Find where the given text appears and provide that cell's center as [X, Y] coordinate. 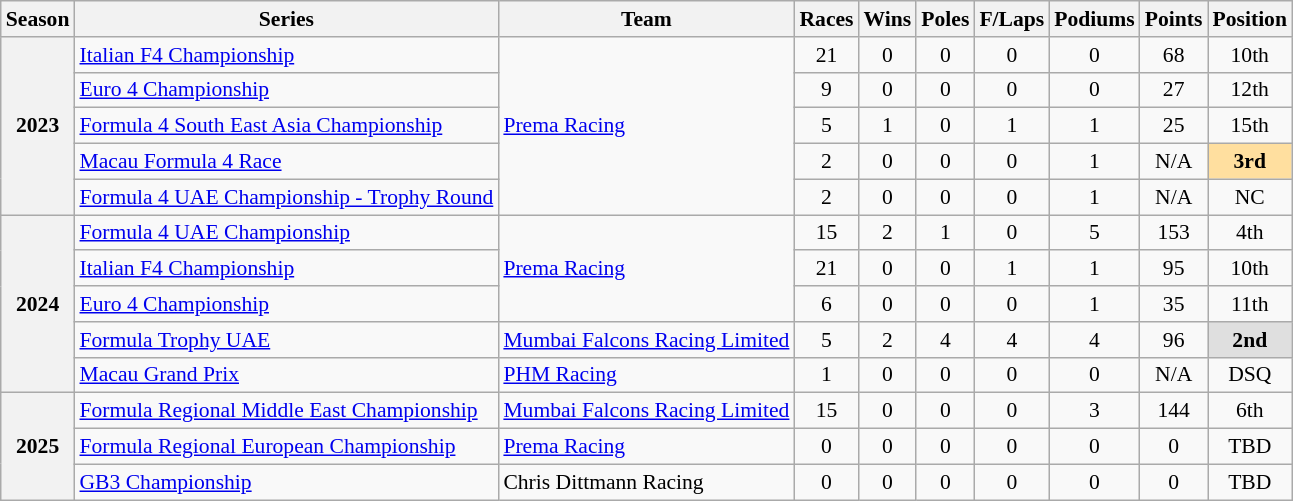
144 [1174, 411]
11th [1250, 304]
96 [1174, 340]
27 [1174, 90]
2024 [38, 304]
25 [1174, 126]
GB3 Championship [286, 482]
2025 [38, 446]
Formula Regional European Championship [286, 447]
6 [826, 304]
35 [1174, 304]
Formula Regional Middle East Championship [286, 411]
2023 [38, 126]
Season [38, 19]
Races [826, 19]
Formula 4 South East Asia Championship [286, 126]
Position [1250, 19]
Points [1174, 19]
Formula 4 UAE Championship [286, 233]
NC [1250, 197]
2nd [1250, 340]
Poles [945, 19]
Team [646, 19]
Chris Dittmann Racing [646, 482]
3rd [1250, 162]
6th [1250, 411]
153 [1174, 233]
Macau Grand Prix [286, 375]
PHM Racing [646, 375]
Formula 4 UAE Championship - Trophy Round [286, 197]
68 [1174, 55]
4th [1250, 233]
12th [1250, 90]
DSQ [1250, 375]
95 [1174, 269]
F/Laps [1012, 19]
9 [826, 90]
Wins [888, 19]
15th [1250, 126]
Podiums [1094, 19]
Series [286, 19]
3 [1094, 411]
Formula Trophy UAE [286, 340]
Macau Formula 4 Race [286, 162]
